Search for the cell housing the specified text and yield its [x, y] center coordinate. 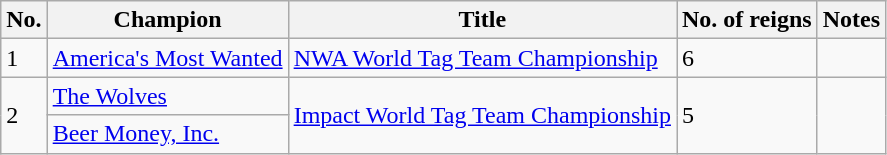
Notes [851, 20]
Impact World Tag Team Championship [482, 115]
6 [746, 58]
No. of reigns [746, 20]
1 [24, 58]
Champion [168, 20]
Title [482, 20]
2 [24, 115]
NWA World Tag Team Championship [482, 58]
No. [24, 20]
5 [746, 115]
Beer Money, Inc. [168, 134]
America's Most Wanted [168, 58]
The Wolves [168, 96]
